From the cell containing the given text, extract its center point as [x, y] coordinate. 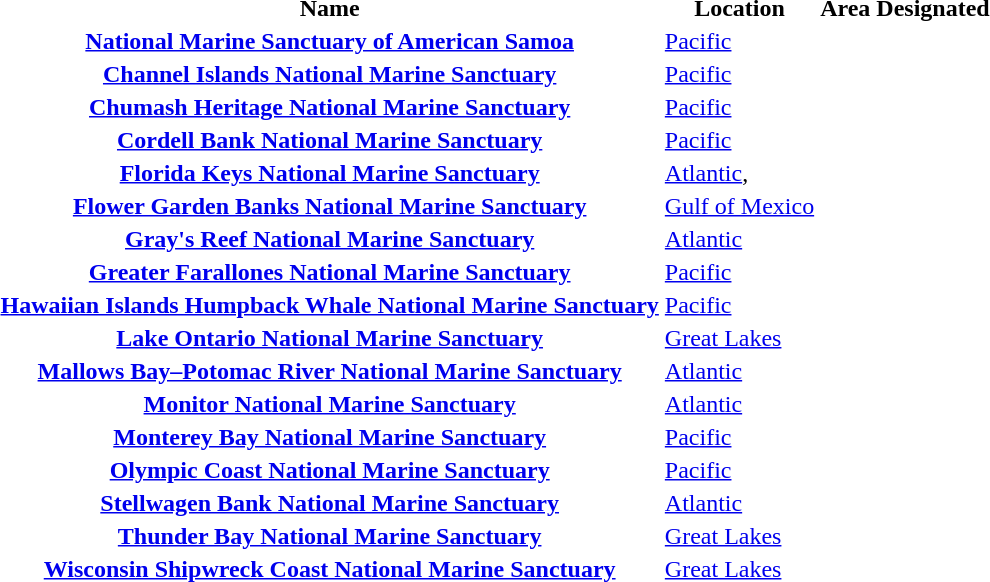
Atlantic, [739, 173]
Gulf of Mexico [739, 206]
